Determine the [x, y] coordinate at the center of the cell enclosing the given text.  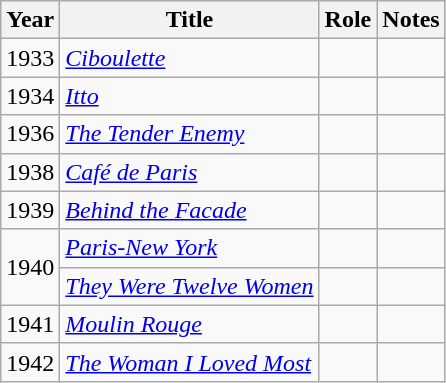
Café de Paris [190, 172]
1942 [30, 362]
1938 [30, 172]
Role [348, 20]
Behind the Facade [190, 210]
Year [30, 20]
Moulin Rouge [190, 324]
1933 [30, 58]
Itto [190, 96]
The Woman I Loved Most [190, 362]
1941 [30, 324]
1936 [30, 134]
The Tender Enemy [190, 134]
1939 [30, 210]
1934 [30, 96]
1940 [30, 267]
Paris-New York [190, 248]
Title [190, 20]
Notes [411, 20]
Ciboulette [190, 58]
They Were Twelve Women [190, 286]
